Identify which cell holds the provided text, then report its [x, y] central coordinate. 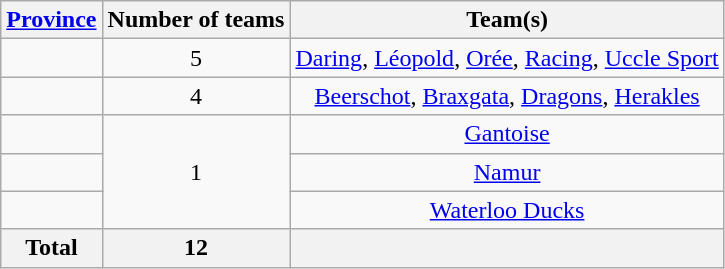
Number of teams [196, 20]
12 [196, 248]
Province [52, 20]
Team(s) [507, 20]
4 [196, 96]
Waterloo Ducks [507, 210]
Daring, Léopold, Orée, Racing, Uccle Sport [507, 58]
Beerschot, Braxgata, Dragons, Herakles [507, 96]
5 [196, 58]
Total [52, 248]
Namur [507, 172]
Gantoise [507, 134]
1 [196, 172]
